Pinpoint the cell where the given text exists, returning its (x, y) midpoint coordinate. 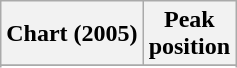
Chart (2005) (72, 34)
Peak position (189, 34)
